For the text-containing cell, return its midpoint in (x, y) coordinate format. 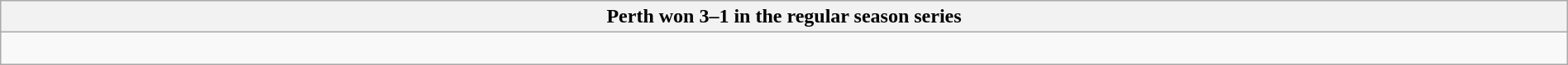
Perth won 3–1 in the regular season series (784, 17)
